Return the [X, Y] coordinate for the center point of the cell that contains the specified text.  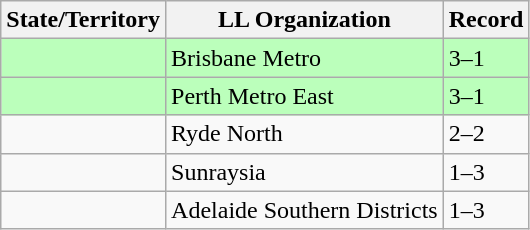
LL Organization [305, 20]
Brisbane Metro [305, 58]
Sunraysia [305, 172]
Adelaide Southern Districts [305, 210]
Perth Metro East [305, 96]
Record [486, 20]
Ryde North [305, 134]
2–2 [486, 134]
State/Territory [84, 20]
